For the text-containing cell, return its midpoint in [x, y] coordinate format. 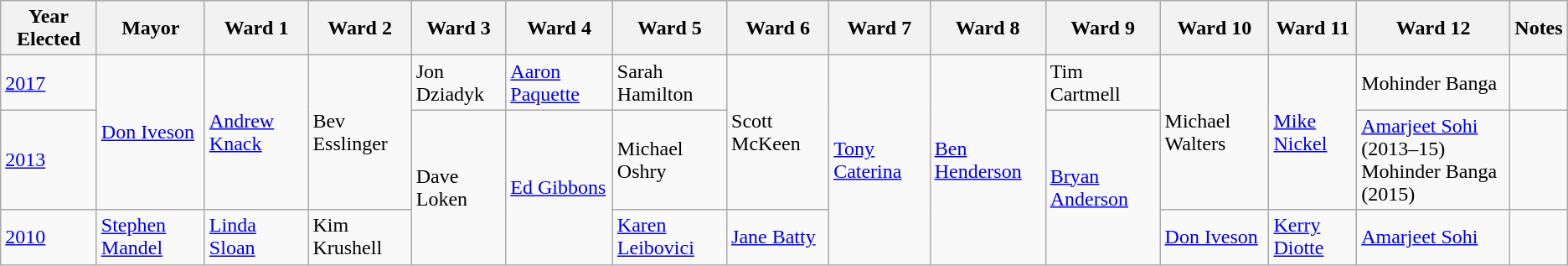
Ward 5 [669, 29]
Ward 4 [560, 29]
Ward 10 [1215, 29]
Ward 12 [1434, 29]
Ward 11 [1313, 29]
Mike Nickel [1313, 133]
Ed Gibbons [560, 187]
Jane Batty [778, 237]
Ward 6 [778, 29]
2013 [49, 159]
Aaron Paquette [560, 82]
Ward 3 [459, 29]
Stephen Mandel [151, 237]
Tim Cartmell [1102, 82]
Notes [1540, 29]
Sarah Hamilton [669, 82]
Bev Esslinger [360, 133]
Ward 2 [360, 29]
Andrew Knack [256, 133]
Michael Oshry [669, 159]
Ward 1 [256, 29]
Ben Henderson [988, 159]
Michael Walters [1215, 133]
Ward 8 [988, 29]
Ward 9 [1102, 29]
Mayor [151, 29]
Kerry Diotte [1313, 237]
Tony Caterina [879, 159]
Jon Dziadyk [459, 82]
Mohinder Banga [1434, 82]
2010 [49, 237]
Scott McKeen [778, 133]
Amarjeet Sohi [1434, 237]
Year Elected [49, 29]
Kim Krushell [360, 237]
Linda Sloan [256, 237]
Bryan Anderson [1102, 187]
2017 [49, 82]
Amarjeet Sohi (2013–15)Mohinder Banga (2015) [1434, 159]
Ward 7 [879, 29]
Dave Loken [459, 187]
Karen Leibovici [669, 237]
